From the cell containing the given text, extract its center point as [X, Y] coordinate. 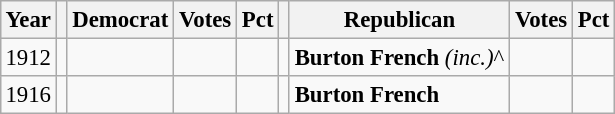
Democrat [120, 20]
1912 [28, 57]
Republican [399, 20]
1916 [28, 95]
Burton French (inc.)^ [399, 57]
Burton French [399, 95]
Year [28, 20]
